Capture the cell that displays the provided text and extract its (X, Y) central coordinate. 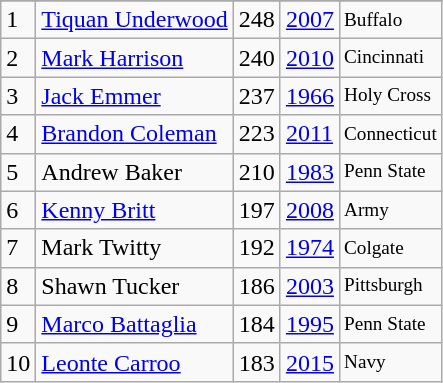
2010 (310, 58)
Shawn Tucker (135, 286)
186 (256, 286)
9 (18, 324)
2007 (310, 20)
Tiquan Underwood (135, 20)
2011 (310, 134)
1974 (310, 248)
192 (256, 248)
Buffalo (390, 20)
2 (18, 58)
3 (18, 96)
Connecticut (390, 134)
Army (390, 210)
Cincinnati (390, 58)
210 (256, 172)
Andrew Baker (135, 172)
4 (18, 134)
Colgate (390, 248)
Mark Twitty (135, 248)
2003 (310, 286)
248 (256, 20)
2015 (310, 362)
2008 (310, 210)
Jack Emmer (135, 96)
1 (18, 20)
237 (256, 96)
8 (18, 286)
Brandon Coleman (135, 134)
Marco Battaglia (135, 324)
10 (18, 362)
Holy Cross (390, 96)
197 (256, 210)
1966 (310, 96)
Navy (390, 362)
Mark Harrison (135, 58)
Leonte Carroo (135, 362)
Kenny Britt (135, 210)
183 (256, 362)
7 (18, 248)
223 (256, 134)
1995 (310, 324)
6 (18, 210)
Pittsburgh (390, 286)
1983 (310, 172)
5 (18, 172)
184 (256, 324)
240 (256, 58)
